Scan for the cell matching the given text and deliver its (x, y) coordinate at center. 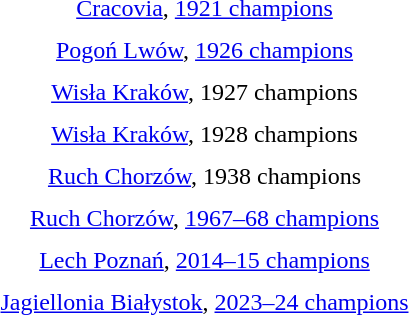
Lech Poznań, 2014–15 champions (205, 260)
Ruch Chorzów, 1967–68 champions (205, 218)
Pogoń Lwów, 1926 champions (205, 50)
Wisła Kraków, 1927 champions (205, 92)
Ruch Chorzów, 1938 champions (205, 176)
Wisła Kraków, 1928 champions (205, 134)
